Search for the cell housing the specified text and yield its (x, y) center coordinate. 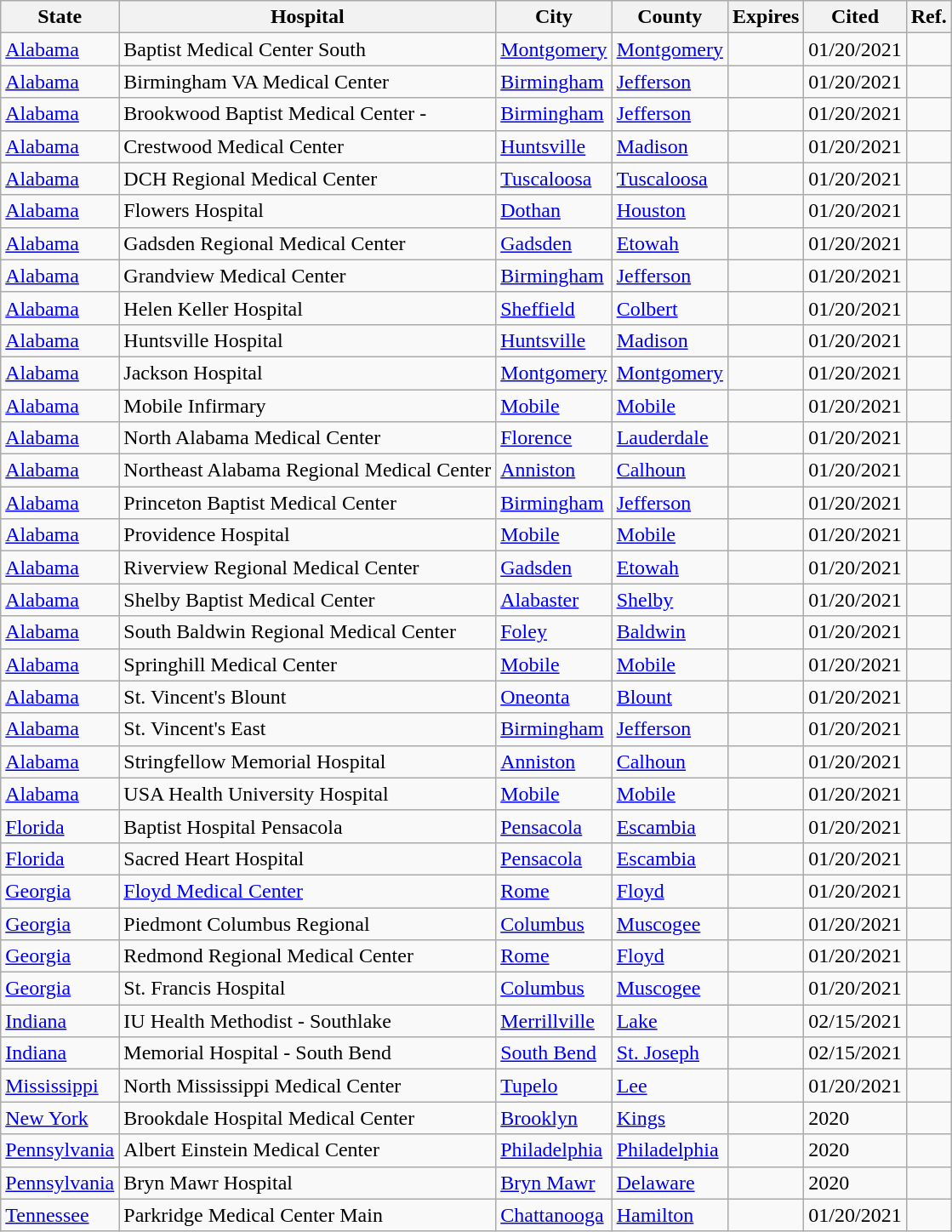
St. Vincent's Blount (308, 697)
Houston (670, 211)
Kings (670, 1118)
Crestwood Medical Center (308, 146)
Foley (554, 632)
Baptist Hospital Pensacola (308, 826)
City (554, 17)
Mississippi (60, 1086)
Cited (855, 17)
New York (60, 1118)
Baptist Medical Center South (308, 49)
Stringfellow Memorial Hospital (308, 761)
Lee (670, 1086)
Parkridge Medical Center Main (308, 1215)
South Baldwin Regional Medical Center (308, 632)
Hospital (308, 17)
Brookdale Hospital Medical Center (308, 1118)
Riverview Regional Medical Center (308, 568)
Brooklyn (554, 1118)
Dothan (554, 211)
North Alabama Medical Center (308, 438)
Colbert (670, 308)
South Bend (554, 1053)
Ref. (929, 17)
Merrillville (554, 1021)
St. Joseph (670, 1053)
Baldwin (670, 632)
Florence (554, 438)
St. Vincent's East (308, 729)
Sheffield (554, 308)
Tennessee (60, 1215)
USA Health University Hospital (308, 794)
Shelby Baptist Medical Center (308, 600)
Blount (670, 697)
Gadsden Regional Medical Center (308, 243)
Bryn Mawr Hospital (308, 1183)
County (670, 17)
Huntsville Hospital (308, 340)
St. Francis Hospital (308, 989)
North Mississippi Medical Center (308, 1086)
Brookwood Baptist Medical Center - (308, 114)
Grandview Medical Center (308, 276)
Flowers Hospital (308, 211)
Oneonta (554, 697)
Helen Keller Hospital (308, 308)
Providence Hospital (308, 535)
Springhill Medical Center (308, 664)
DCH Regional Medical Center (308, 179)
IU Health Methodist - Southlake (308, 1021)
Lauderdale (670, 438)
Shelby (670, 600)
Delaware (670, 1183)
Lake (670, 1021)
State (60, 17)
Northeast Alabama Regional Medical Center (308, 471)
Jackson Hospital (308, 373)
Alabaster (554, 600)
Redmond Regional Medical Center (308, 956)
Expires (766, 17)
Hamilton (670, 1215)
Tupelo (554, 1086)
Floyd Medical Center (308, 891)
Mobile Infirmary (308, 406)
Memorial Hospital - South Bend (308, 1053)
Piedmont Columbus Regional (308, 923)
Princeton Baptist Medical Center (308, 503)
Sacred Heart Hospital (308, 858)
Birmingham VA Medical Center (308, 82)
Bryn Mawr (554, 1183)
Albert Einstein Medical Center (308, 1150)
Chattanooga (554, 1215)
